Determine the (x, y) coordinate at the center of the cell enclosing the given text.  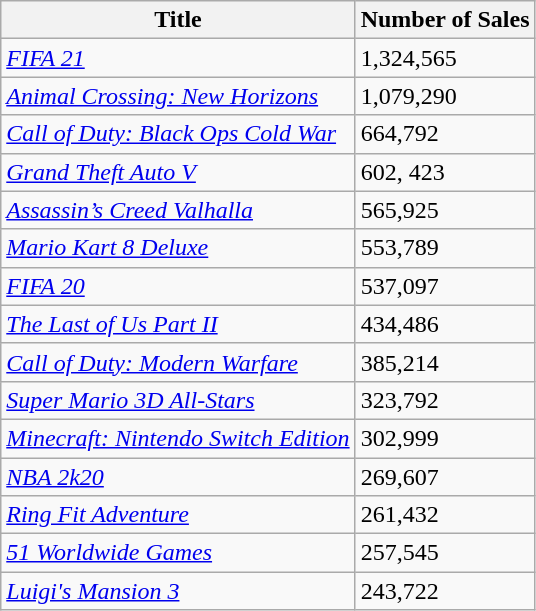
323,792 (445, 400)
302,999 (445, 438)
269,607 (445, 477)
261,432 (445, 515)
537,097 (445, 286)
Super Mario 3D All-Stars (178, 400)
Ring Fit Adventure (178, 515)
385,214 (445, 362)
Minecraft: Nintendo Switch Edition (178, 438)
51 Worldwide Games (178, 553)
Mario Kart 8 Deluxe (178, 248)
NBA 2k20 (178, 477)
Luigi's Mansion 3 (178, 591)
Grand Theft Auto V (178, 172)
243,722 (445, 591)
602, 423 (445, 172)
565,925 (445, 210)
553,789 (445, 248)
Call of Duty: Modern Warfare (178, 362)
Animal Crossing: New Horizons (178, 96)
Title (178, 20)
1,324,565 (445, 58)
1,079,290 (445, 96)
434,486 (445, 324)
FIFA 21 (178, 58)
257,545 (445, 553)
The Last of Us Part II (178, 324)
FIFA 20 (178, 286)
664,792 (445, 134)
Number of Sales (445, 20)
Call of Duty: Black Ops Cold War (178, 134)
Assassin’s Creed Valhalla (178, 210)
